Provide the [X, Y] coordinate of the cell's center where the given text is located.  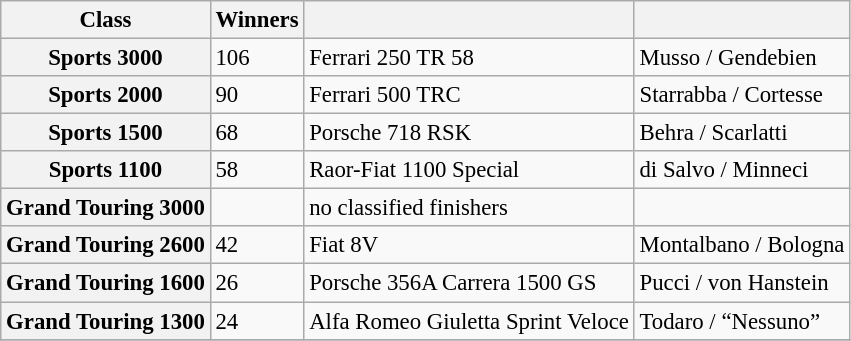
Starrabba / Cortesse [742, 95]
68 [257, 133]
90 [257, 95]
Grand Touring 1600 [106, 283]
Ferrari 250 TR 58 [469, 58]
Winners [257, 20]
Grand Touring 2600 [106, 245]
58 [257, 170]
Sports 2000 [106, 95]
42 [257, 245]
Porsche 356A Carrera 1500 GS [469, 283]
Montalbano / Bologna [742, 245]
Grand Touring 3000 [106, 208]
Alfa Romeo Giuletta Sprint Veloce [469, 321]
Fiat 8V [469, 245]
26 [257, 283]
Behra / Scarlatti [742, 133]
Sports 3000 [106, 58]
24 [257, 321]
106 [257, 58]
Musso / Gendebien [742, 58]
no classified finishers [469, 208]
Ferrari 500 TRC [469, 95]
Raor-Fiat 1100 Special [469, 170]
Class [106, 20]
Sports 1500 [106, 133]
Sports 1100 [106, 170]
Pucci / von Hanstein [742, 283]
Porsche 718 RSK [469, 133]
Grand Touring 1300 [106, 321]
di Salvo / Minneci [742, 170]
Todaro / “Nessuno” [742, 321]
